Extract the [x, y] coordinate from the center of the cell holding the provided text.  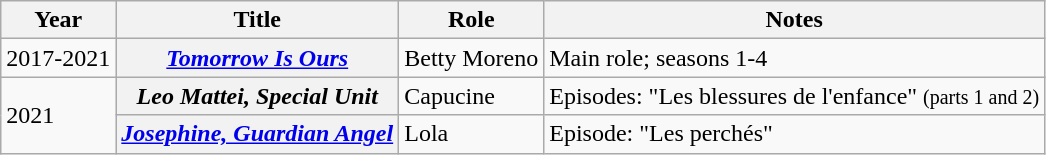
Tomorrow Is Ours [258, 58]
Episode: "Les perchés" [794, 134]
Role [472, 20]
Main role; seasons 1-4 [794, 58]
Title [258, 20]
Year [58, 20]
2021 [58, 115]
Josephine, Guardian Angel [258, 134]
Betty Moreno [472, 58]
Episodes: "Les blessures de l'enfance" (parts 1 and 2) [794, 96]
2017-2021 [58, 58]
Capucine [472, 96]
Leo Mattei, Special Unit [258, 96]
Notes [794, 20]
Lola [472, 134]
